Detect which cell encompasses the target text, then output its [x, y] center coordinate. 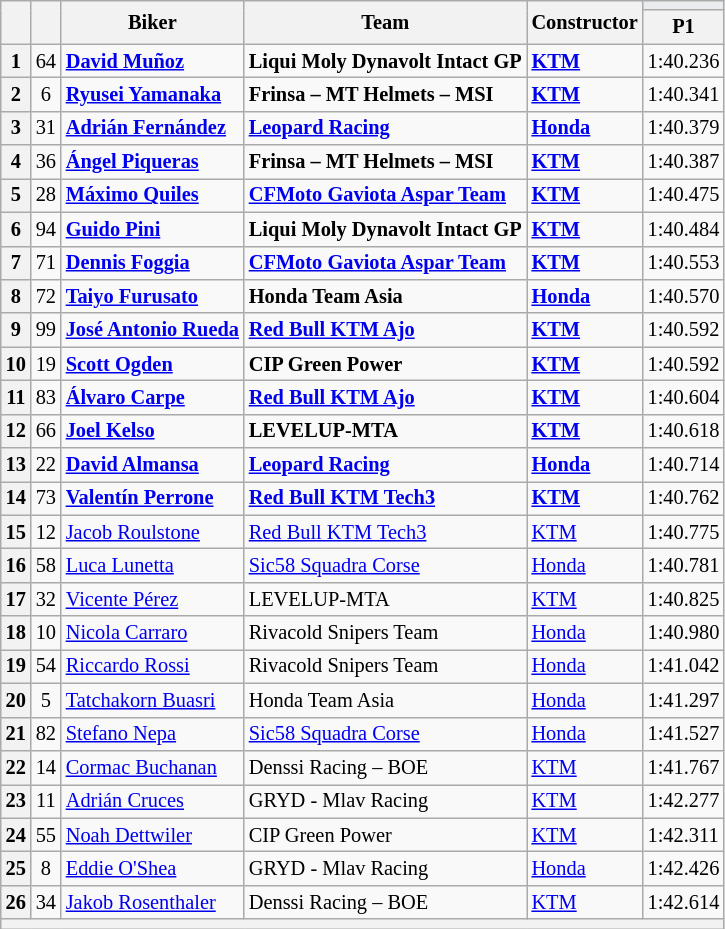
Eddie O'Shea [152, 868]
David Muñoz [152, 61]
9 [16, 330]
Luca Lunetta [152, 565]
Guido Pini [152, 229]
Biker [152, 22]
1:40.714 [684, 465]
Vicente Pérez [152, 599]
1:41.042 [684, 666]
28 [46, 195]
94 [46, 229]
18 [16, 633]
Taiyo Furusato [152, 296]
1:42.311 [684, 835]
4 [16, 162]
1:41.297 [684, 700]
1:40.825 [684, 599]
25 [16, 868]
64 [46, 61]
Álvaro Carpe [152, 397]
Ryusei Yamanaka [152, 94]
23 [16, 801]
73 [46, 498]
24 [16, 835]
1:41.527 [684, 734]
72 [46, 296]
1:40.604 [684, 397]
José Antonio Rueda [152, 330]
13 [16, 465]
Constructor [585, 22]
16 [16, 565]
Stefano Nepa [152, 734]
1:40.379 [684, 128]
15 [16, 532]
66 [46, 431]
Valentín Perrone [152, 498]
Cormac Buchanan [152, 767]
Jacob Roulstone [152, 532]
55 [46, 835]
Dennis Foggia [152, 263]
Team [386, 22]
1:40.484 [684, 229]
82 [46, 734]
1:40.781 [684, 565]
David Almansa [152, 465]
1:42.426 [684, 868]
26 [16, 902]
Noah Dettwiler [152, 835]
71 [46, 263]
32 [46, 599]
1:40.387 [684, 162]
31 [46, 128]
83 [46, 397]
7 [16, 263]
58 [46, 565]
1:40.341 [684, 94]
Joel Kelso [152, 431]
Scott Ogden [152, 364]
Jakob Rosenthaler [152, 902]
1:42.277 [684, 801]
Adrián Cruces [152, 801]
1:40.980 [684, 633]
1:40.570 [684, 296]
1:40.618 [684, 431]
Riccardo Rossi [152, 666]
1:42.614 [684, 902]
Tatchakorn Buasri [152, 700]
1:40.762 [684, 498]
1:40.553 [684, 263]
99 [46, 330]
P1 [684, 27]
Máximo Quiles [152, 195]
21 [16, 734]
20 [16, 700]
54 [46, 666]
1:40.236 [684, 61]
1:40.775 [684, 532]
3 [16, 128]
Nicola Carraro [152, 633]
36 [46, 162]
1 [16, 61]
34 [46, 902]
Adrián Fernández [152, 128]
1:41.767 [684, 767]
17 [16, 599]
1:40.475 [684, 195]
Ángel Piqueras [152, 162]
2 [16, 94]
